Scan for the cell matching the given text and deliver its (X, Y) coordinate at center. 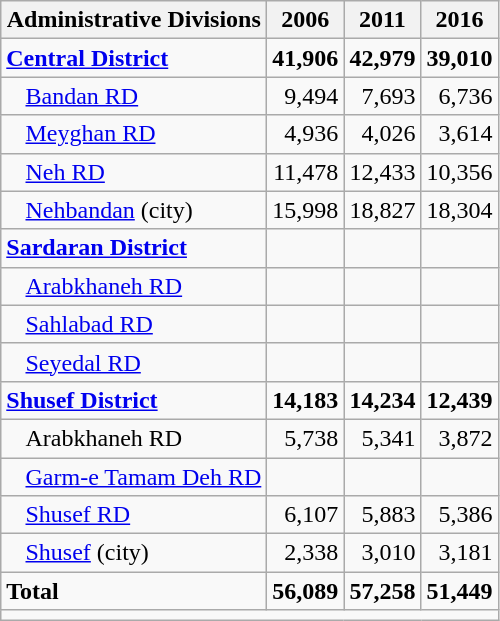
3,181 (460, 553)
14,234 (382, 400)
12,433 (382, 172)
Bandan RD (134, 96)
Meyghan RD (134, 134)
Sardaran District (134, 248)
5,883 (382, 515)
39,010 (460, 58)
Nehbandan (city) (134, 210)
2,338 (306, 553)
11,478 (306, 172)
9,494 (306, 96)
Total (134, 591)
42,979 (382, 58)
Garm-e Tamam Deh RD (134, 477)
4,026 (382, 134)
Shusef (city) (134, 553)
2006 (306, 20)
Seyedal RD (134, 362)
41,906 (306, 58)
5,386 (460, 515)
Central District (134, 58)
18,304 (460, 210)
4,936 (306, 134)
6,107 (306, 515)
Shusef District (134, 400)
3,010 (382, 553)
7,693 (382, 96)
51,449 (460, 591)
Sahlabad RD (134, 324)
18,827 (382, 210)
56,089 (306, 591)
12,439 (460, 400)
10,356 (460, 172)
6,736 (460, 96)
5,738 (306, 438)
3,614 (460, 134)
Shusef RD (134, 515)
Neh RD (134, 172)
2016 (460, 20)
2011 (382, 20)
3,872 (460, 438)
57,258 (382, 591)
15,998 (306, 210)
14,183 (306, 400)
5,341 (382, 438)
Administrative Divisions (134, 20)
